Extract the (X, Y) coordinate from the center of the cell holding the provided text.  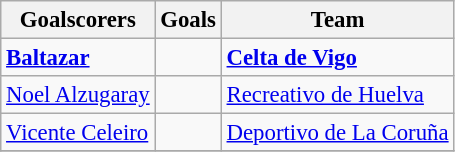
Goals (188, 20)
Goalscorers (78, 20)
Team (338, 20)
Vicente Celeiro (78, 133)
Noel Alzugaray (78, 95)
Deportivo de La Coruña (338, 133)
Baltazar (78, 58)
Recreativo de Huelva (338, 95)
Celta de Vigo (338, 58)
